Extract the [X, Y] coordinate from the center of the cell holding the provided text.  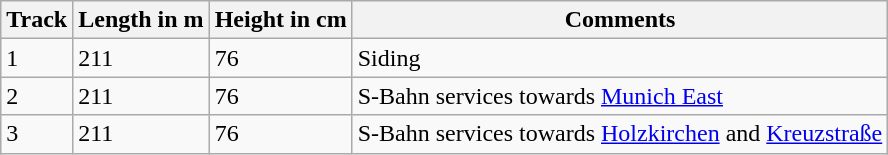
Siding [620, 58]
Height in cm [280, 20]
S-Bahn services towards Munich East [620, 96]
Comments [620, 20]
2 [37, 96]
S-Bahn services towards Holzkirchen and Kreuzstraße [620, 134]
3 [37, 134]
1 [37, 58]
Length in m [141, 20]
Track [37, 20]
